Search for the cell housing the specified text and yield its (x, y) center coordinate. 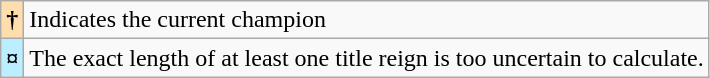
Indicates the current champion (366, 20)
† (12, 20)
The exact length of at least one title reign is too uncertain to calculate. (366, 58)
¤ (12, 58)
